Identify which cell holds the provided text, then report its (x, y) central coordinate. 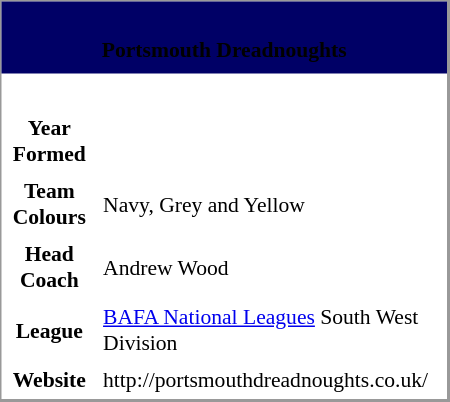
Andrew Wood (272, 268)
Head Coach (50, 268)
League (50, 330)
http://portsmouthdreadnoughts.co.uk/ (272, 381)
Navy, Grey and Yellow (272, 204)
Website (50, 381)
Team Colours (50, 204)
Year Formed (50, 142)
BAFA National Leagues South West Division (272, 330)
